From the cell containing the given text, extract its center point as (X, Y) coordinate. 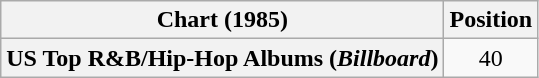
40 (491, 58)
US Top R&B/Hip-Hop Albums (Billboard) (222, 58)
Position (491, 20)
Chart (1985) (222, 20)
